Find where the given text appears and provide that cell's center as [X, Y] coordinate. 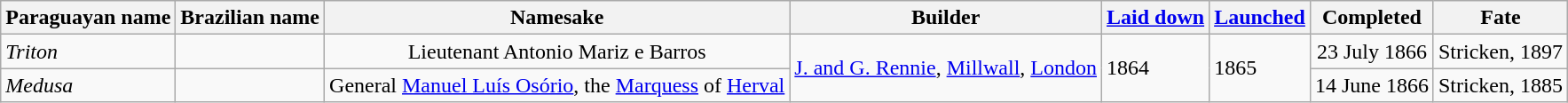
Lieutenant Antonio Mariz e Barros [557, 51]
Launched [1260, 18]
Laid down [1155, 18]
Medusa [89, 85]
Fate [1500, 18]
Brazilian name [250, 18]
J. and G. Rennie, Millwall, London [946, 68]
1865 [1260, 68]
General Manuel Luís Osório, the Marquess of Herval [557, 85]
Completed [1372, 18]
Namesake [557, 18]
Builder [946, 18]
Triton [89, 51]
1864 [1155, 68]
Stricken, 1897 [1500, 51]
23 July 1866 [1372, 51]
14 June 1866 [1372, 85]
Paraguayan name [89, 18]
Stricken, 1885 [1500, 85]
